Search for the cell housing the specified text and yield its (x, y) center coordinate. 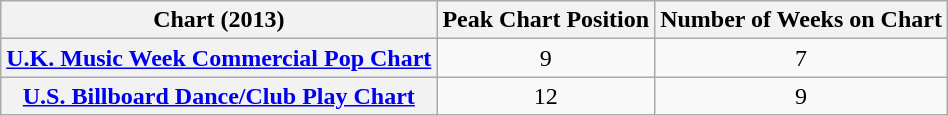
U.S. Billboard Dance/Club Play Chart (219, 96)
Peak Chart Position (546, 20)
12 (546, 96)
U.K. Music Week Commercial Pop Chart (219, 58)
7 (802, 58)
Number of Weeks on Chart (802, 20)
Chart (2013) (219, 20)
